Scan for the cell matching the given text and deliver its [X, Y] coordinate at center. 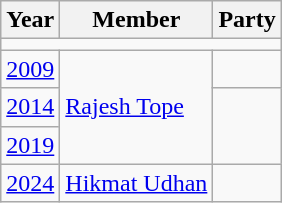
Member [136, 20]
Party [247, 20]
2024 [30, 183]
2014 [30, 107]
Hikmat Udhan [136, 183]
2009 [30, 69]
2019 [30, 145]
Year [30, 20]
Rajesh Tope [136, 107]
